From the cell containing the given text, extract its center point as (x, y) coordinate. 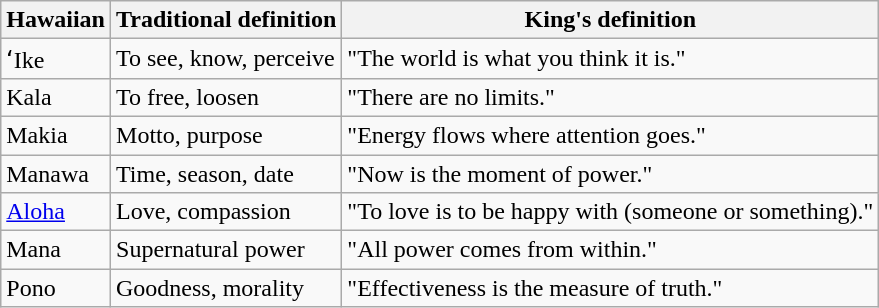
Manawa (56, 173)
Pono (56, 288)
"All power comes from within." (610, 250)
"Energy flows where attention goes." (610, 135)
"Now is the moment of power." (610, 173)
ʻIke (56, 59)
"There are no limits." (610, 97)
"The world is what you think it is." (610, 59)
King's definition (610, 20)
Traditional definition (226, 20)
Mana (56, 250)
Makia (56, 135)
Aloha (56, 212)
Love, compassion (226, 212)
Time, season, date (226, 173)
To free, loosen (226, 97)
Kala (56, 97)
Supernatural power (226, 250)
"To love is to be happy with (someone or something)." (610, 212)
Motto, purpose (226, 135)
Goodness, morality (226, 288)
To see, know, perceive (226, 59)
Hawaiian (56, 20)
"Effectiveness is the measure of truth." (610, 288)
